For the text-containing cell, return its midpoint in [x, y] coordinate format. 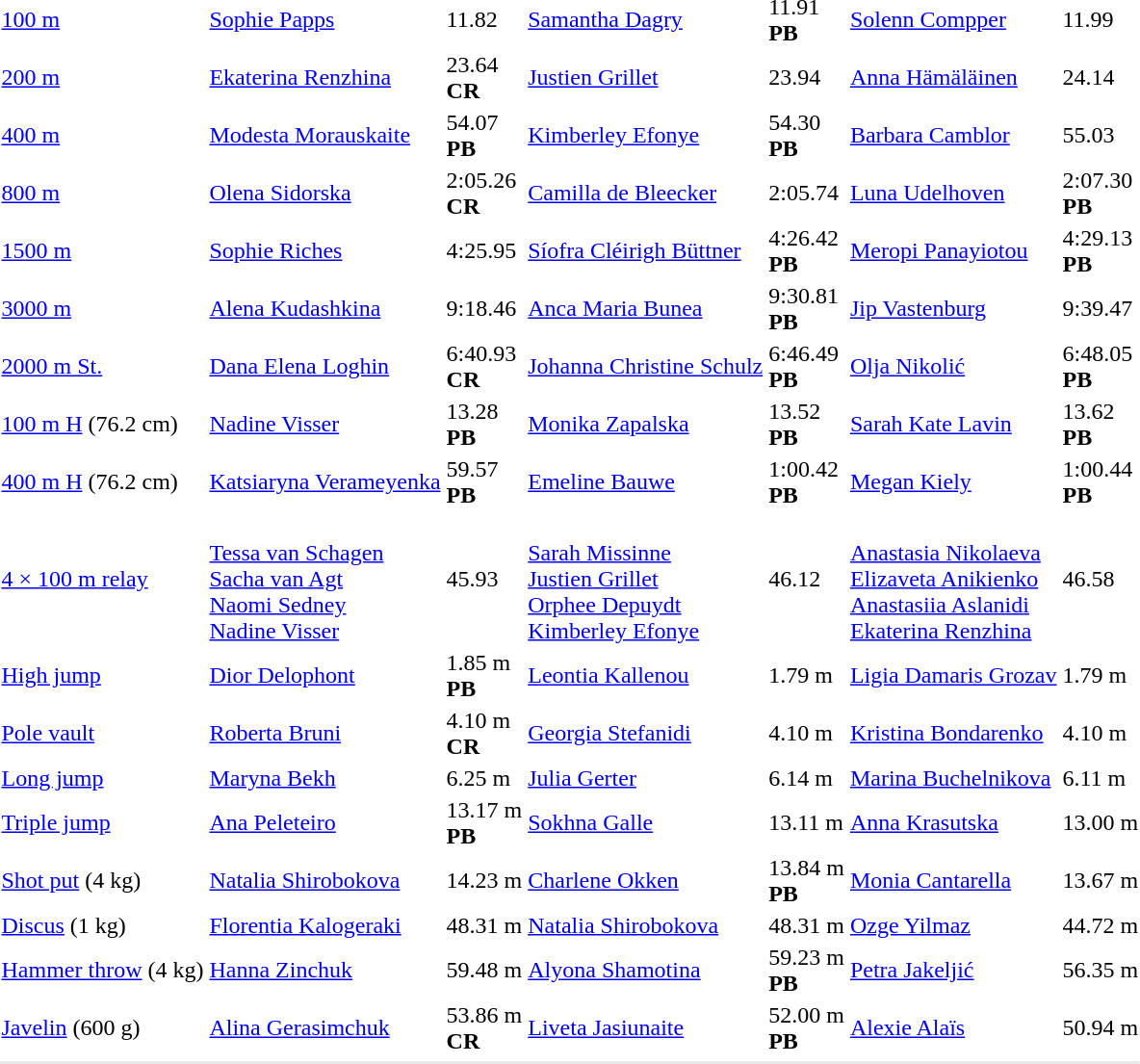
Sophie Riches [325, 250]
23.94 [807, 77]
9:18.46 [484, 308]
Sarah Kate Lavin [953, 424]
Justien Grillet [645, 77]
Olena Sidorska [325, 193]
3000 m [102, 308]
1:00.44 PB [1101, 481]
44.72 m [1101, 925]
Alina Gerasimchuk [325, 1028]
Leontia Kallenou [645, 676]
6:40.93 CR [484, 366]
Tessa van Schagen Sacha van Agt Naomi Sedney Nadine Visser [325, 579]
4 × 100 m relay [102, 579]
Alexie Alaïs [953, 1028]
100 m H (76.2 cm) [102, 424]
Monika Zapalska [645, 424]
Javelin (600 g) [102, 1028]
Anastasia Nikolaeva Elizaveta Anikienko Anastasiia Aslanidi Ekaterina Renzhina [953, 579]
46.58 [1101, 579]
Jip Vastenburg [953, 308]
1.85 m PB [484, 676]
Dana Elena Loghin [325, 366]
Hammer throw (4 kg) [102, 971]
Katsiaryna Verameyenka [325, 481]
2000 m St. [102, 366]
2:05.74 [807, 193]
50.94 m [1101, 1028]
23.64 CR [484, 77]
2:07.30 PB [1101, 193]
6.25 m [484, 778]
13.28 PB [484, 424]
54.07 PB [484, 135]
59.48 m [484, 971]
Discus (1 kg) [102, 925]
Anna Krasutska [953, 822]
Florentia Kalogeraki [325, 925]
Modesta Morauskaite [325, 135]
Petra Jakeljić [953, 971]
6.11 m [1101, 778]
Ana Peleteiro [325, 822]
4.10 m CR [484, 734]
9:39.47 [1101, 308]
Roberta Bruni [325, 734]
Barbara Camblor [953, 135]
45.93 [484, 579]
6:46.49 PB [807, 366]
14.23 m [484, 880]
Camilla de Bleecker [645, 193]
Sokhna Galle [645, 822]
Luna Udelhoven [953, 193]
Nadine Visser [325, 424]
Pole vault [102, 734]
Síofra Cléirigh Büttner [645, 250]
High jump [102, 676]
Dior Delophont [325, 676]
200 m [102, 77]
Liveta Jasiunaite [645, 1028]
1500 m [102, 250]
Megan Kiely [953, 481]
400 m [102, 135]
Alena Kudashkina [325, 308]
Charlene Okken [645, 880]
Anca Maria Bunea [645, 308]
Ekaterina Renzhina [325, 77]
Georgia Stefanidi [645, 734]
Kimberley Efonye [645, 135]
4:25.95 [484, 250]
800 m [102, 193]
9:30.81 PB [807, 308]
13.52 PB [807, 424]
Hanna Zinchuk [325, 971]
55.03 [1101, 135]
6.14 m [807, 778]
56.35 m [1101, 971]
Olja Nikolić [953, 366]
53.86 m CR [484, 1028]
59.23 m PB [807, 971]
13.00 m [1101, 822]
Ozge Yilmaz [953, 925]
Meropi Panayiotou [953, 250]
13.17 m PB [484, 822]
59.57 PB [484, 481]
Maryna Bekh [325, 778]
2:05.26 CR [484, 193]
24.14 [1101, 77]
Ligia Damaris Grozav [953, 676]
13.84 m PB [807, 880]
Emeline Bauwe [645, 481]
Johanna Christine Schulz [645, 366]
400 m H (76.2 cm) [102, 481]
13.11 m [807, 822]
1:00.42 PB [807, 481]
Long jump [102, 778]
Anna Hämäläinen [953, 77]
Kristina Bondarenko [953, 734]
54.30 PB [807, 135]
Triple jump [102, 822]
13.67 m [1101, 880]
Julia Gerter [645, 778]
Marina Buchelnikova [953, 778]
6:48.05 PB [1101, 366]
52.00 m PB [807, 1028]
Sarah Missinne Justien Grillet Orphee Depuydt Kimberley Efonye [645, 579]
13.62 PB [1101, 424]
Alyona Shamotina [645, 971]
4:26.42 PB [807, 250]
4:29.13 PB [1101, 250]
Shot put (4 kg) [102, 880]
Monia Cantarella [953, 880]
46.12 [807, 579]
